Return (x, y) of the center of cell containing provided text 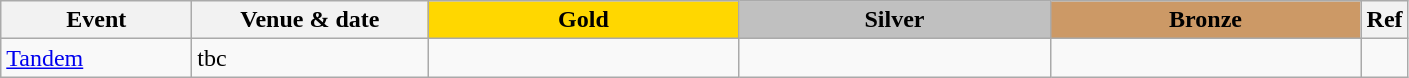
Tandem (96, 58)
Ref (1384, 20)
Bronze (1206, 20)
Event (96, 20)
Venue & date (310, 20)
tbc (310, 58)
Gold (584, 20)
Silver (894, 20)
